Return the [X, Y] coordinate for the center point of the cell that contains the specified text.  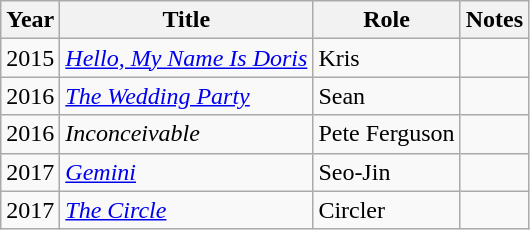
Seo-Jin [386, 172]
Title [186, 20]
Inconceivable [186, 134]
Year [30, 20]
The Circle [186, 210]
Sean [386, 96]
The Wedding Party [186, 96]
Hello, My Name Is Doris [186, 58]
2015 [30, 58]
Notes [494, 20]
Gemini [186, 172]
Role [386, 20]
Kris [386, 58]
Pete Ferguson [386, 134]
Circler [386, 210]
